From the cell containing the given text, extract its center point as [x, y] coordinate. 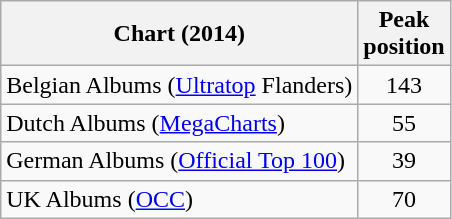
143 [404, 85]
Belgian Albums (Ultratop Flanders) [180, 85]
UK Albums (OCC) [180, 199]
Chart (2014) [180, 34]
55 [404, 123]
German Albums (Official Top 100) [180, 161]
70 [404, 199]
Peakposition [404, 34]
Dutch Albums (MegaCharts) [180, 123]
39 [404, 161]
